Determine the (X, Y) coordinate at the center of the cell enclosing the given text.  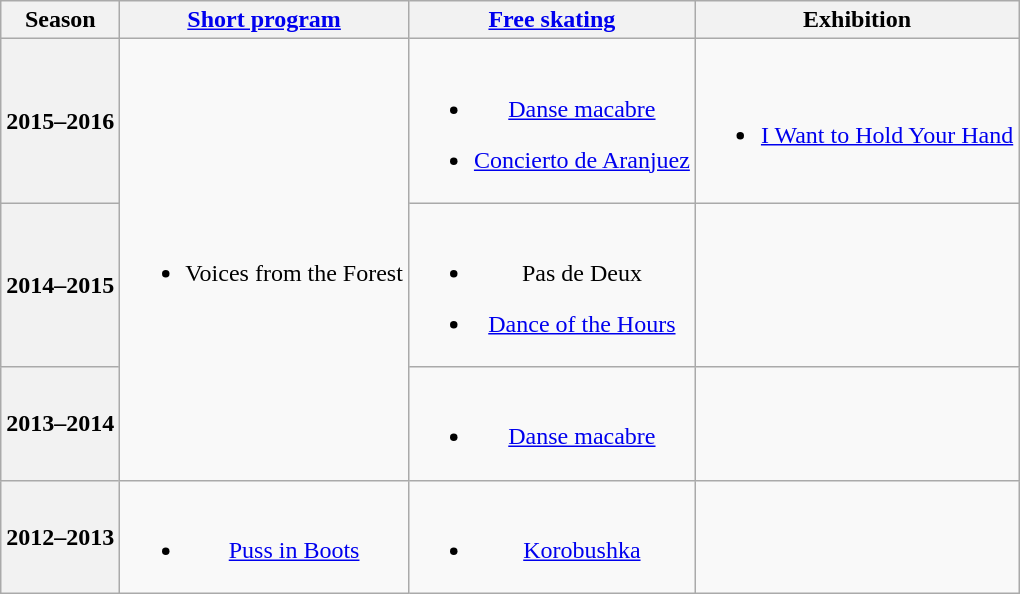
Puss in Boots (264, 536)
2012–2013 (60, 536)
2014–2015 (60, 285)
Korobushka (552, 536)
Exhibition (856, 20)
Danse macabre Concierto de Aranjuez (552, 121)
Danse macabre (552, 424)
I Want to Hold Your Hand (856, 121)
Pas de Deux Dance of the Hours (552, 285)
Voices from the Forest (264, 260)
Free skating (552, 20)
Short program (264, 20)
2015–2016 (60, 121)
2013–2014 (60, 424)
Season (60, 20)
